Find where the given text appears and provide that cell's center as (x, y) coordinate. 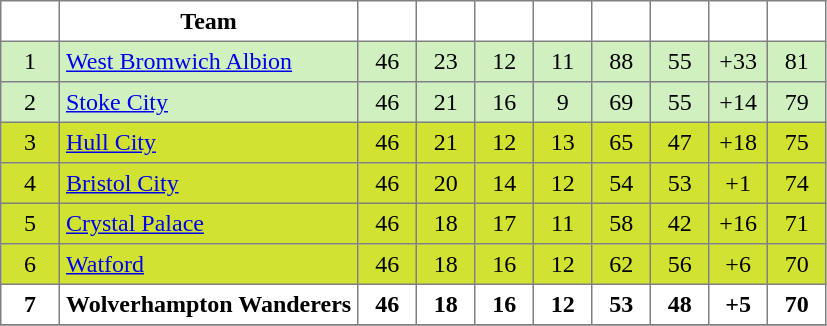
+1 (738, 183)
West Bromwich Albion (208, 61)
54 (621, 183)
79 (796, 102)
20 (445, 183)
47 (679, 142)
65 (621, 142)
42 (679, 223)
58 (621, 223)
Watford (208, 264)
56 (679, 264)
7 (30, 304)
71 (796, 223)
23 (445, 61)
9 (562, 102)
14 (504, 183)
+6 (738, 264)
81 (796, 61)
Team (208, 21)
+33 (738, 61)
Bristol City (208, 183)
+5 (738, 304)
5 (30, 223)
+18 (738, 142)
6 (30, 264)
Crystal Palace (208, 223)
Stoke City (208, 102)
2 (30, 102)
62 (621, 264)
69 (621, 102)
17 (504, 223)
74 (796, 183)
48 (679, 304)
13 (562, 142)
75 (796, 142)
+14 (738, 102)
4 (30, 183)
Wolverhampton Wanderers (208, 304)
88 (621, 61)
3 (30, 142)
Hull City (208, 142)
+16 (738, 223)
1 (30, 61)
